Detect which cell encompasses the target text, then output its (X, Y) center coordinate. 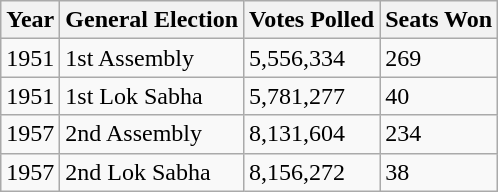
General Election (152, 20)
8,131,604 (312, 134)
Seats Won (439, 20)
5,556,334 (312, 58)
Votes Polled (312, 20)
269 (439, 58)
5,781,277 (312, 96)
1st Assembly (152, 58)
Year (30, 20)
38 (439, 172)
2nd Lok Sabha (152, 172)
8,156,272 (312, 172)
40 (439, 96)
1st Lok Sabha (152, 96)
234 (439, 134)
2nd Assembly (152, 134)
